Capture the cell that displays the provided text and extract its [x, y] central coordinate. 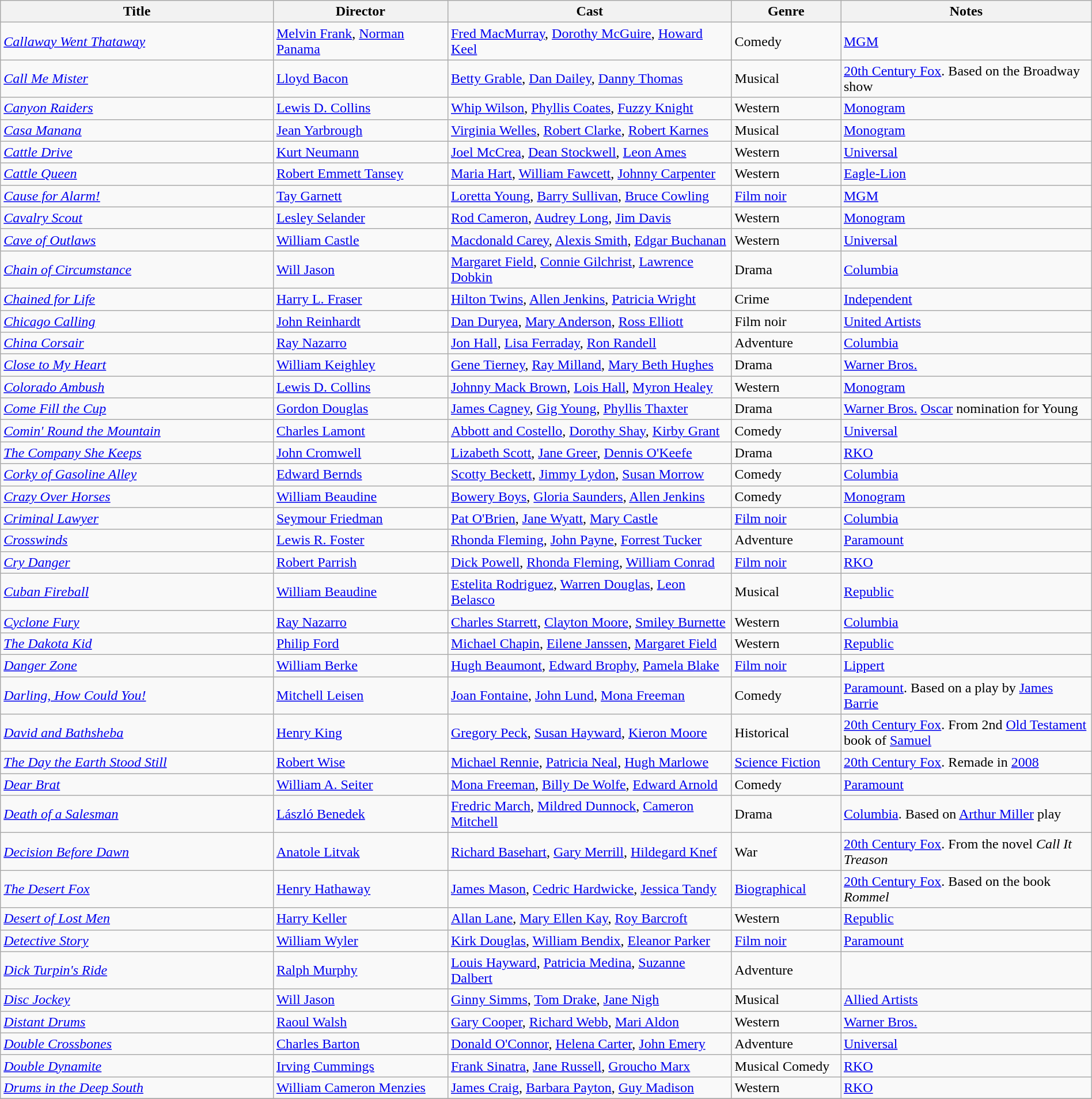
Cast [590, 12]
Lewis R. Foster [361, 540]
James Cagney, Gig Young, Phyllis Thaxter [590, 409]
Rhonda Fleming, John Payne, Forrest Tucker [590, 540]
Harry Keller [361, 919]
Robert Wise [361, 763]
Betty Grable, Dan Dailey, Danny Thomas [590, 78]
Michael Chapin, Eilene Janssen, Margaret Field [590, 643]
20th Century Fox. From 2nd Old Testament book of Samuel [966, 733]
Cuban Fireball [137, 592]
Director [361, 12]
Jon Hall, Lisa Ferraday, Ron Randell [590, 343]
Gordon Douglas [361, 409]
Science Fiction [786, 763]
Genre [786, 12]
Mitchell Leisen [361, 695]
Robert Parrish [361, 562]
United Artists [966, 321]
Henry King [361, 733]
Melvin Frank, Norman Panama [361, 41]
Edward Bernds [361, 475]
Joan Fontaine, John Lund, Mona Freeman [590, 695]
Scotty Beckett, Jimmy Lydon, Susan Morrow [590, 475]
Cave of Outlaws [137, 240]
Anatole Litvak [361, 851]
Charles Barton [361, 1044]
Joel McCrea, Dean Stockwell, Leon Ames [590, 152]
Hilton Twins, Allen Jenkins, Patricia Wright [590, 299]
Crosswinds [137, 540]
Cause for Alarm! [137, 196]
Comin' Round the Mountain [137, 431]
Notes [966, 12]
Distant Drums [137, 1022]
Lizabeth Scott, Jane Greer, Dennis O'Keefe [590, 453]
Eagle-Lion [966, 174]
Cyclone Fury [137, 621]
Pat O'Brien, Jane Wyatt, Mary Castle [590, 518]
Johnny Mack Brown, Lois Hall, Myron Healey [590, 387]
Drums in the Deep South [137, 1087]
Fred MacMurray, Dorothy McGuire, Howard Keel [590, 41]
20th Century Fox. Based on the Broadway show [966, 78]
Double Dynamite [137, 1066]
Paramount. Based on a play by James Barrie [966, 695]
James Mason, Cedric Hardwicke, Jessica Tandy [590, 889]
Donald O'Connor, Helena Carter, John Emery [590, 1044]
Chained for Life [137, 299]
Colorado Ambush [137, 387]
Robert Emmett Tansey [361, 174]
Louis Hayward, Patricia Medina, Suzanne Dalbert [590, 970]
Columbia. Based on Arthur Miller play [966, 814]
Charles Lamont [361, 431]
Loretta Young, Barry Sullivan, Bruce Cowling [590, 196]
Tay Garnett [361, 196]
Allied Artists [966, 1000]
William Wyler [361, 941]
Danger Zone [137, 665]
Musical Comedy [786, 1066]
Virginia Welles, Robert Clarke, Robert Karnes [590, 130]
The Desert Fox [137, 889]
Estelita Rodriguez, Warren Douglas, Leon Belasco [590, 592]
Biographical [786, 889]
Call Me Mister [137, 78]
Dick Powell, Rhonda Fleming, William Conrad [590, 562]
Darling, How Could You! [137, 695]
László Benedek [361, 814]
Frank Sinatra, Jane Russell, Groucho Marx [590, 1066]
Independent [966, 299]
Disc Jockey [137, 1000]
Crazy Over Horses [137, 497]
Cattle Drive [137, 152]
Cattle Queen [137, 174]
Double Crossbones [137, 1044]
Desert of Lost Men [137, 919]
Philip Ford [361, 643]
Dick Turpin's Ride [137, 970]
Dan Duryea, Mary Anderson, Ross Elliott [590, 321]
Michael Rennie, Patricia Neal, Hugh Marlowe [590, 763]
Criminal Lawyer [137, 518]
Rod Cameron, Audrey Long, Jim Davis [590, 218]
Crime [786, 299]
Maria Hart, William Fawcett, Johnny Carpenter [590, 174]
Decision Before Dawn [137, 851]
Casa Manana [137, 130]
Chain of Circumstance [137, 270]
William Castle [361, 240]
Charles Starrett, Clayton Moore, Smiley Burnette [590, 621]
Kirk Douglas, William Bendix, Eleanor Parker [590, 941]
Dear Brat [137, 785]
Harry L. Fraser [361, 299]
Come Fill the Cup [137, 409]
William Keighley [361, 365]
Whip Wilson, Phyllis Coates, Fuzzy Knight [590, 108]
20th Century Fox. From the novel Call It Treason [966, 851]
Richard Basehart, Gary Merrill, Hildegard Knef [590, 851]
Seymour Friedman [361, 518]
William Berke [361, 665]
Cry Danger [137, 562]
Margaret Field, Connie Gilchrist, Lawrence Dobkin [590, 270]
Kurt Neumann [361, 152]
Warner Bros. Oscar nomination for Young [966, 409]
Hugh Beaumont, Edward Brophy, Pamela Blake [590, 665]
The Dakota Kid [137, 643]
William Cameron Menzies [361, 1087]
Cavalry Scout [137, 218]
Lloyd Bacon [361, 78]
Close to My Heart [137, 365]
Canyon Raiders [137, 108]
China Corsair [137, 343]
Mona Freeman, Billy De Wolfe, Edward Arnold [590, 785]
Lesley Selander [361, 218]
The Day the Earth Stood Still [137, 763]
Macdonald Carey, Alexis Smith, Edgar Buchanan [590, 240]
20th Century Fox. Remade in 2008 [966, 763]
Corky of Gasoline Alley [137, 475]
Henry Hathaway [361, 889]
Irving Cummings [361, 1066]
War [786, 851]
Allan Lane, Mary Ellen Kay, Roy Barcroft [590, 919]
David and Bathsheba [137, 733]
John Reinhardt [361, 321]
Chicago Calling [137, 321]
Lippert [966, 665]
Callaway Went Thataway [137, 41]
Title [137, 12]
Abbott and Costello, Dorothy Shay, Kirby Grant [590, 431]
Raoul Walsh [361, 1022]
Death of a Salesman [137, 814]
James Craig, Barbara Payton, Guy Madison [590, 1087]
The Company She Keeps [137, 453]
Jean Yarbrough [361, 130]
John Cromwell [361, 453]
Ralph Murphy [361, 970]
Gregory Peck, Susan Hayward, Kieron Moore [590, 733]
Detective Story [137, 941]
Ginny Simms, Tom Drake, Jane Nigh [590, 1000]
Bowery Boys, Gloria Saunders, Allen Jenkins [590, 497]
Gene Tierney, Ray Milland, Mary Beth Hughes [590, 365]
Gary Cooper, Richard Webb, Mari Aldon [590, 1022]
William A. Seiter [361, 785]
20th Century Fox. Based on the book Rommel [966, 889]
Historical [786, 733]
Fredric March, Mildred Dunnock, Cameron Mitchell [590, 814]
